Return (x, y) of the center of cell containing provided text 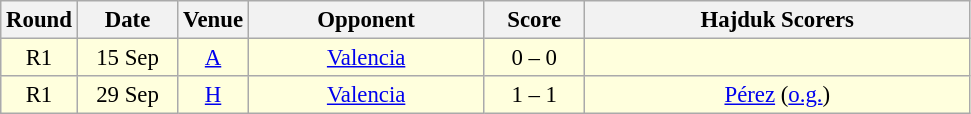
H (214, 95)
A (214, 58)
Hajduk Scorers (778, 20)
29 Sep (128, 95)
0 – 0 (534, 58)
1 – 1 (534, 95)
Date (128, 20)
Score (534, 20)
15 Sep (128, 58)
Opponent (366, 20)
Pérez (o.g.) (778, 95)
Round (39, 20)
Venue (214, 20)
